Provide the (x, y) coordinate of the cell's center where the given text is located.  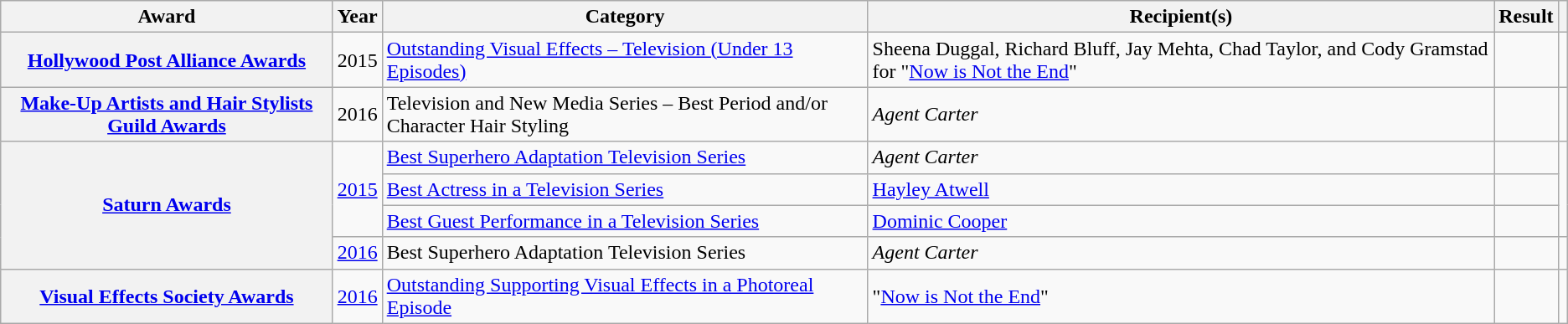
Dominic Cooper (1181, 221)
Television and New Media Series – Best Period and/or Character Hair Styling (625, 114)
Outstanding Supporting Visual Effects in a Photoreal Episode (625, 296)
Hollywood Post Alliance Awards (167, 60)
Category (625, 17)
"Now is Not the End" (1181, 296)
Hayley Atwell (1181, 189)
Year (357, 17)
Visual Effects Society Awards (167, 296)
Best Actress in a Television Series (625, 189)
Award (167, 17)
Outstanding Visual Effects – Television (Under 13 Episodes) (625, 60)
Saturn Awards (167, 205)
Best Guest Performance in a Television Series (625, 221)
Recipient(s) (1181, 17)
Make-Up Artists and Hair Stylists Guild Awards (167, 114)
Result (1526, 17)
Sheena Duggal, Richard Bluff, Jay Mehta, Chad Taylor, and Cody Gramstad for "Now is Not the End" (1181, 60)
